Scan for the cell matching the given text and deliver its [X, Y] coordinate at center. 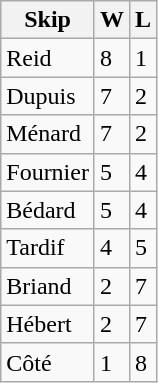
Hébert [48, 324]
L [144, 20]
Bédard [48, 210]
Skip [48, 20]
Dupuis [48, 96]
Briand [48, 286]
Reid [48, 58]
Ménard [48, 134]
Tardif [48, 248]
Fournier [48, 172]
Côté [48, 362]
W [112, 20]
